From the cell containing the given text, extract its center point as [x, y] coordinate. 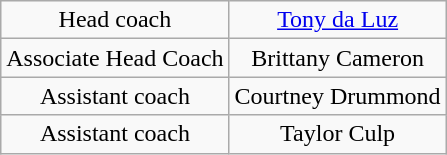
Associate Head Coach [115, 58]
Tony da Luz [338, 20]
Head coach [115, 20]
Taylor Culp [338, 134]
Brittany Cameron [338, 58]
Courtney Drummond [338, 96]
